Find where the given text appears and provide that cell's center as (x, y) coordinate. 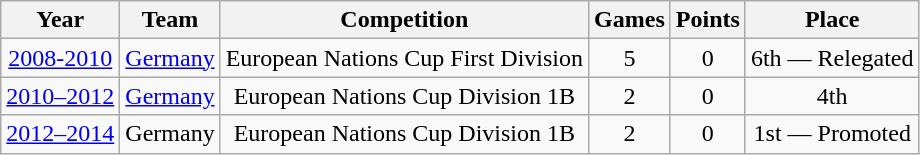
Team (170, 20)
Competition (404, 20)
Games (630, 20)
Points (708, 20)
Place (832, 20)
Year (60, 20)
4th (832, 96)
2008-2010 (60, 58)
2012–2014 (60, 134)
European Nations Cup First Division (404, 58)
2010–2012 (60, 96)
5 (630, 58)
1st — Promoted (832, 134)
6th — Relegated (832, 58)
